Scan for the cell matching the given text and deliver its (x, y) coordinate at center. 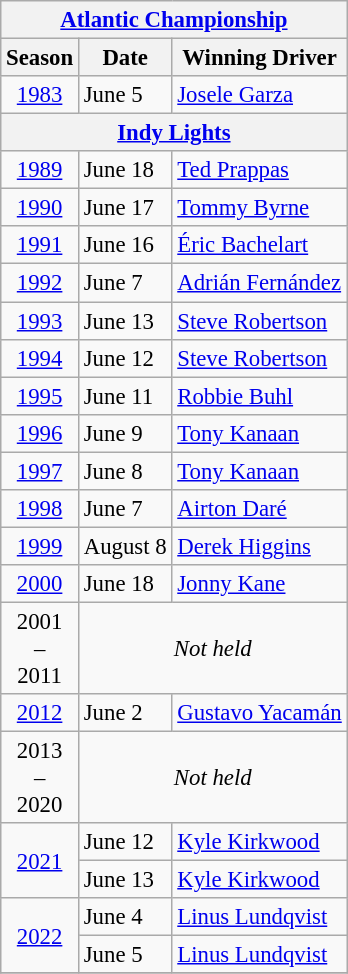
1983 (40, 95)
1999 (40, 546)
2022 (40, 936)
Date (125, 58)
1992 (40, 283)
Robbie Buhl (260, 396)
June 2 (125, 713)
June 16 (125, 245)
August 8 (125, 546)
Indy Lights (174, 133)
Adrián Fernández (260, 283)
Jonny Kane (260, 584)
1998 (40, 509)
1994 (40, 358)
June 11 (125, 396)
2013–2020 (40, 778)
Derek Higgins (260, 546)
2021 (40, 860)
Atlantic Championship (174, 20)
Gustavo Yacamán (260, 713)
1996 (40, 433)
1995 (40, 396)
June 8 (125, 471)
Josele Garza (260, 95)
Winning Driver (260, 58)
Tommy Byrne (260, 208)
June 17 (125, 208)
2001–2011 (40, 648)
1989 (40, 170)
June 9 (125, 433)
1991 (40, 245)
1993 (40, 321)
Éric Bachelart (260, 245)
Season (40, 58)
2000 (40, 584)
2012 (40, 713)
Ted Prappas (260, 170)
1990 (40, 208)
June 4 (125, 917)
1997 (40, 471)
Airton Daré (260, 509)
